Output the [x, y] coordinate of the center of the cell containing the given text.  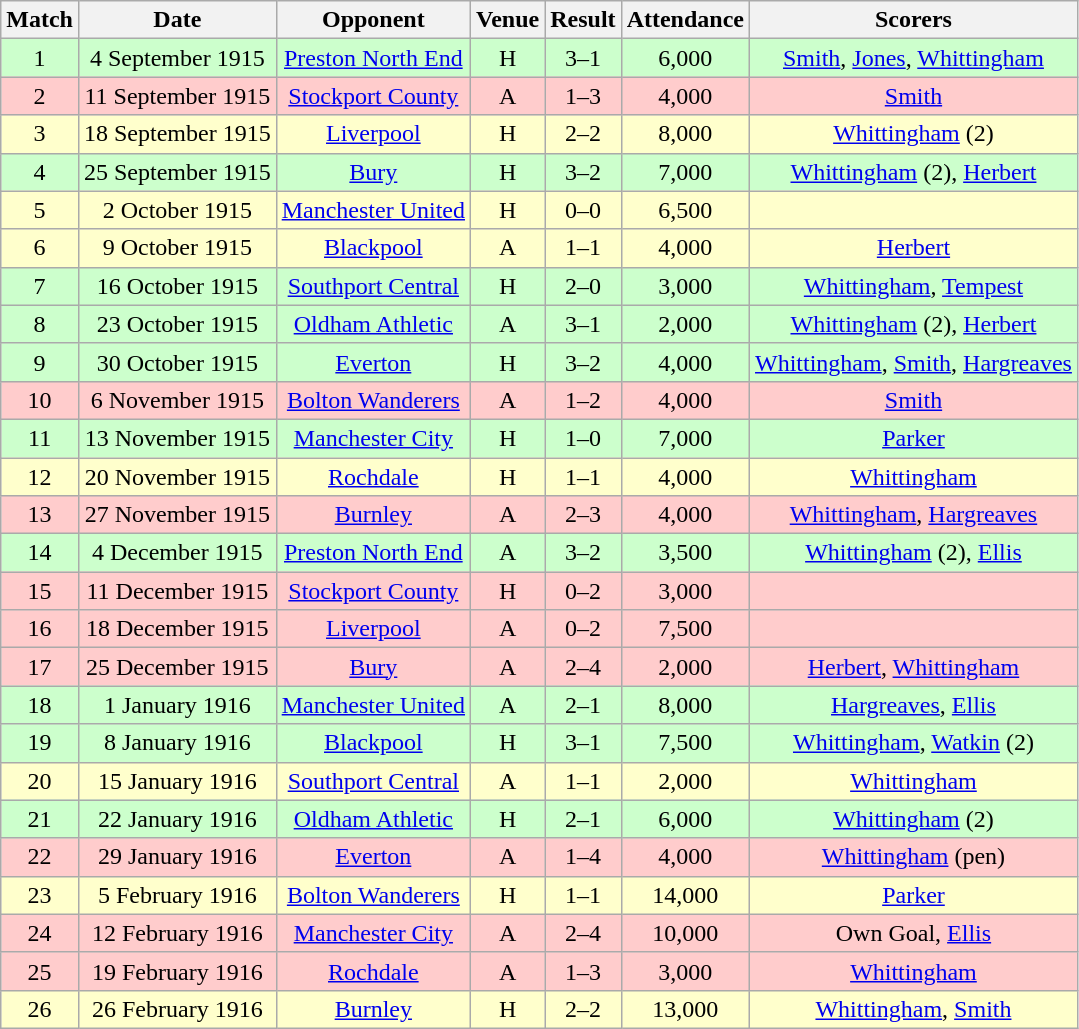
21 [40, 819]
6 November 1915 [177, 400]
13 November 1915 [177, 438]
17 [40, 667]
1 [40, 58]
5 [40, 210]
Herbert, Whittingham [914, 667]
Whittingham, Smith [914, 1009]
14 [40, 553]
Match [40, 20]
Opponent [373, 20]
Attendance [685, 20]
2–0 [583, 286]
Smith, Jones, Whittingham [914, 58]
2 [40, 96]
Whittingham (pen) [914, 857]
9 October 1915 [177, 248]
22 January 1916 [177, 819]
2–3 [583, 515]
7 [40, 286]
20 November 1915 [177, 477]
4 December 1915 [177, 553]
25 [40, 971]
Hargreaves, Ellis [914, 705]
12 [40, 477]
1 January 1916 [177, 705]
25 December 1915 [177, 667]
2 October 1915 [177, 210]
30 October 1915 [177, 362]
Whittingham, Smith, Hargreaves [914, 362]
26 [40, 1009]
4 September 1915 [177, 58]
9 [40, 362]
Whittingham, Hargreaves [914, 515]
Venue [508, 20]
12 February 1916 [177, 933]
13,000 [685, 1009]
Scorers [914, 20]
13 [40, 515]
10 [40, 400]
18 December 1915 [177, 629]
6 [40, 248]
14,000 [685, 895]
Whittingham, Tempest [914, 286]
18 [40, 705]
26 February 1916 [177, 1009]
3 [40, 134]
Whittingham (2), Ellis [914, 553]
22 [40, 857]
11 September 1915 [177, 96]
Date [177, 20]
1–4 [583, 857]
24 [40, 933]
8 [40, 324]
25 September 1915 [177, 172]
29 January 1916 [177, 857]
Herbert [914, 248]
11 December 1915 [177, 591]
19 [40, 743]
16 [40, 629]
3,500 [685, 553]
1–0 [583, 438]
Result [583, 20]
23 October 1915 [177, 324]
19 February 1916 [177, 971]
5 February 1916 [177, 895]
15 [40, 591]
0–0 [583, 210]
6,500 [685, 210]
27 November 1915 [177, 515]
1–2 [583, 400]
15 January 1916 [177, 781]
18 September 1915 [177, 134]
4 [40, 172]
8 January 1916 [177, 743]
Whittingham, Watkin (2) [914, 743]
11 [40, 438]
20 [40, 781]
10,000 [685, 933]
16 October 1915 [177, 286]
Own Goal, Ellis [914, 933]
23 [40, 895]
